Output the (x, y) coordinate of the center of the cell containing the given text.  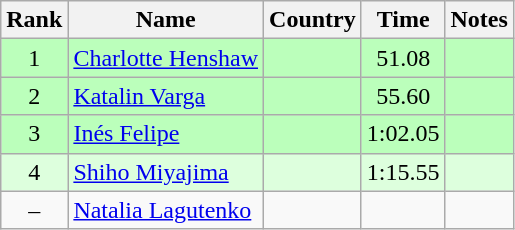
2 (34, 96)
3 (34, 134)
Shiho Miyajima (166, 172)
Country (313, 20)
1 (34, 58)
Rank (34, 20)
55.60 (403, 96)
1:15.55 (403, 172)
Katalin Varga (166, 96)
– (34, 210)
Notes (479, 20)
Inés Felipe (166, 134)
Natalia Lagutenko (166, 210)
4 (34, 172)
51.08 (403, 58)
Time (403, 20)
Charlotte Henshaw (166, 58)
1:02.05 (403, 134)
Name (166, 20)
